Find where the given text appears and provide that cell's center as [x, y] coordinate. 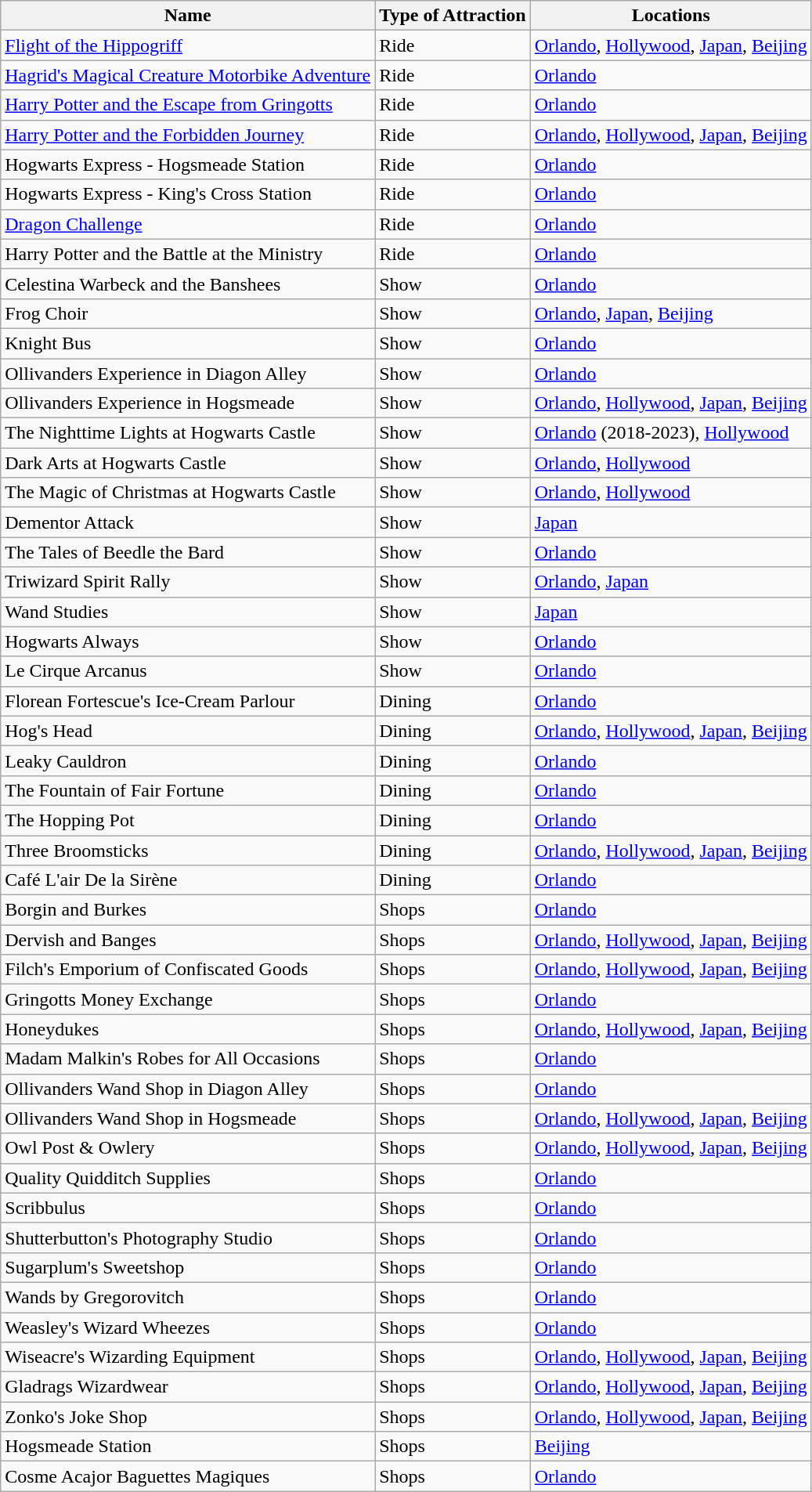
Orlando, Japan, Beijing [670, 313]
Ollivanders Experience in Diagon Alley [188, 374]
Triwizard Spirit Rally [188, 582]
Dementor Attack [188, 522]
Dragon Challenge [188, 224]
Hogwarts Always [188, 641]
Celestina Warbeck and the Banshees [188, 284]
Hogsmeade Station [188, 1447]
Ollivanders Wand Shop in Hogsmeade [188, 1118]
Madam Malkin's Robes for All Occasions [188, 1059]
Harry Potter and the Forbidden Journey [188, 135]
Wiseacre's Wizarding Equipment [188, 1357]
Harry Potter and the Escape from Gringotts [188, 105]
Wand Studies [188, 612]
Café L'air De la Sirène [188, 880]
The Fountain of Fair Fortune [188, 790]
Florean Fortescue's Ice-Cream Parlour [188, 701]
The Hopping Pot [188, 820]
Type of Attraction [453, 16]
The Magic of Christmas at Hogwarts Castle [188, 493]
Leaky Cauldron [188, 760]
Sugarplum's Sweetshop [188, 1267]
Dark Arts at Hogwarts Castle [188, 463]
Quality Quidditch Supplies [188, 1178]
Hogwarts Express - Hogsmeade Station [188, 164]
Hagrid's Magical Creature Motorbike Adventure [188, 75]
Owl Post & Owlery [188, 1148]
The Nighttime Lights at Hogwarts Castle [188, 433]
Dervish and Banges [188, 940]
Frog Choir [188, 313]
Gladrags Wizardwear [188, 1387]
Gringotts Money Exchange [188, 999]
Shutterbutton's Photography Studio [188, 1237]
The Tales of Beedle the Bard [188, 552]
Name [188, 16]
Zonko's Joke Shop [188, 1417]
Hogwarts Express - King's Cross Station [188, 194]
Three Broomsticks [188, 850]
Wands by Gregorovitch [188, 1297]
Scribbulus [188, 1208]
Cosme Acajor Baguettes Magiques [188, 1476]
Hog's Head [188, 731]
Knight Bus [188, 343]
Flight of the Hippogriff [188, 45]
Locations [670, 16]
Filch's Emporium of Confiscated Goods [188, 970]
Orlando (2018-2023), Hollywood [670, 433]
Borgin and Burkes [188, 910]
Harry Potter and the Battle at the Ministry [188, 254]
Ollivanders Experience in Hogsmeade [188, 403]
Orlando, Japan [670, 582]
Le Cirque Arcanus [188, 671]
Beijing [670, 1447]
Honeydukes [188, 1029]
Ollivanders Wand Shop in Diagon Alley [188, 1089]
Weasley's Wizard Wheezes [188, 1328]
